Return [X, Y] of the center of cell containing provided text 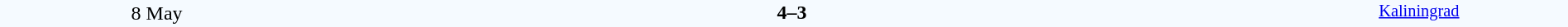
8 May [157, 13]
Kaliningrad [1419, 13]
4–3 [791, 12]
